Identify which cell holds the provided text, then report its (X, Y) central coordinate. 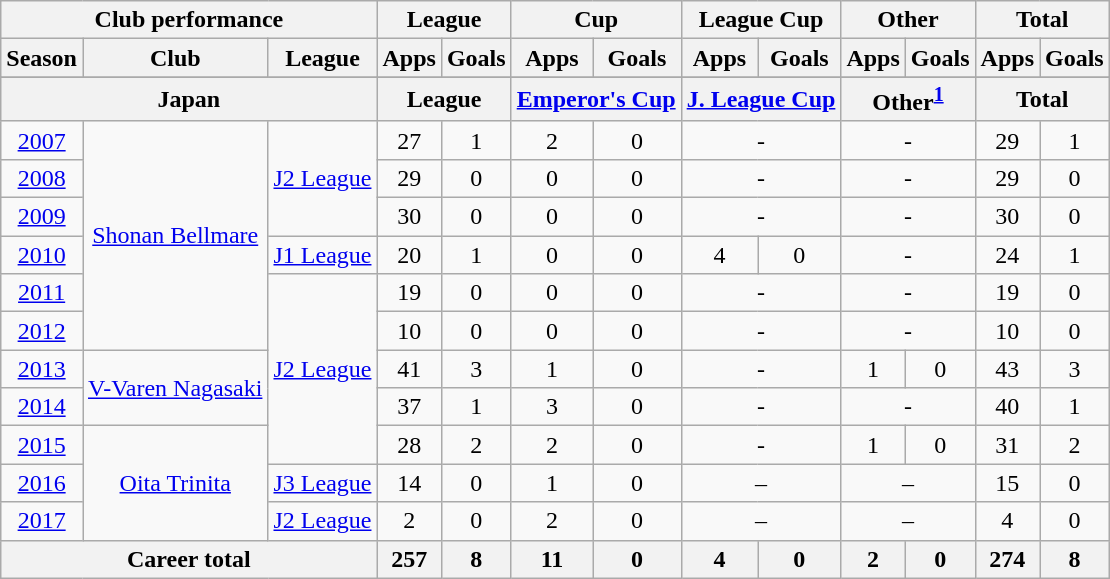
274 (1007, 559)
J3 League (322, 483)
28 (409, 445)
2015 (42, 445)
257 (409, 559)
Emperor's Cup (596, 100)
2008 (42, 178)
League Cup (761, 20)
J. League Cup (761, 100)
43 (1007, 369)
Cup (596, 20)
Japan (189, 100)
Club performance (189, 20)
Season (42, 58)
2014 (42, 407)
2016 (42, 483)
2017 (42, 521)
2011 (42, 293)
24 (1007, 255)
14 (409, 483)
37 (409, 407)
Shonan Bellmare (174, 235)
2012 (42, 331)
Other1 (908, 100)
15 (1007, 483)
Career total (189, 559)
J1 League (322, 255)
Club (174, 58)
Other (908, 20)
11 (552, 559)
2010 (42, 255)
2007 (42, 140)
2013 (42, 369)
2009 (42, 217)
20 (409, 255)
31 (1007, 445)
27 (409, 140)
Oita Trinita (174, 483)
V-Varen Nagasaki (174, 388)
40 (1007, 407)
41 (409, 369)
